Provide the [X, Y] coordinate of the cell's center where the given text is located.  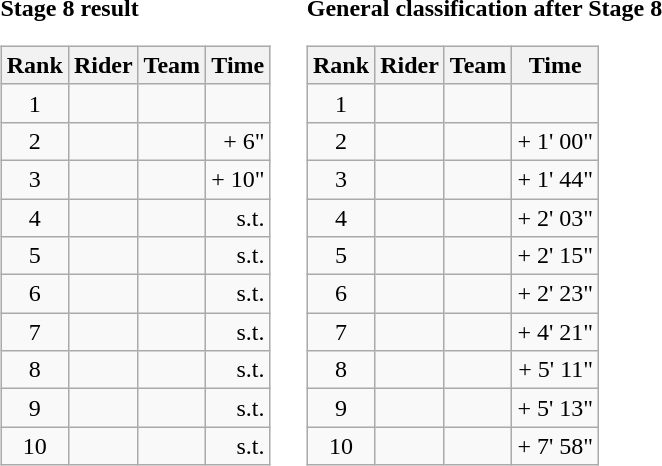
+ 1' 44" [556, 179]
+ 10" [238, 179]
+ 1' 00" [556, 141]
+ 7' 58" [556, 446]
+ 6" [238, 141]
+ 2' 23" [556, 294]
+ 5' 11" [556, 370]
+ 2' 15" [556, 256]
+ 2' 03" [556, 217]
+ 4' 21" [556, 332]
+ 5' 13" [556, 408]
